Capture the cell that displays the provided text and extract its [X, Y] central coordinate. 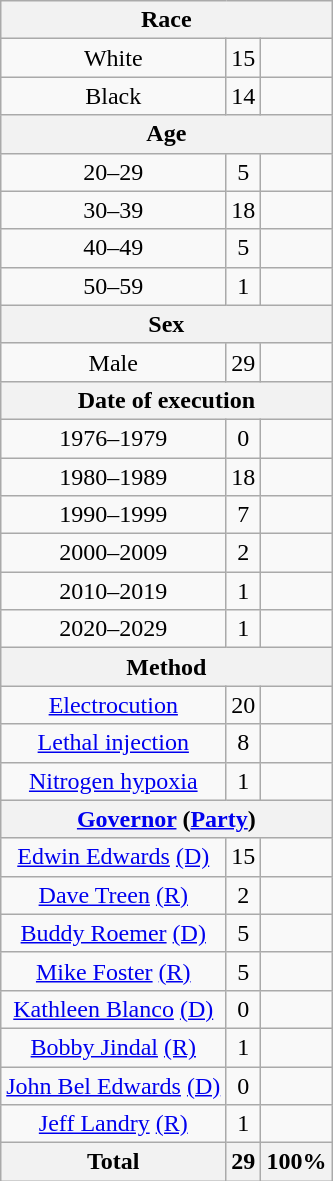
40–49 [114, 248]
Male [114, 362]
14 [244, 96]
Sex [166, 324]
8 [244, 743]
Jeff Landry (R) [114, 1124]
20–29 [114, 172]
Total [114, 1162]
Kathleen Blanco (D) [114, 1009]
Method [166, 667]
50–59 [114, 286]
Buddy Roemer (D) [114, 933]
2000–2009 [114, 553]
Mike Foster (R) [114, 971]
2020–2029 [114, 629]
100% [296, 1162]
1976–1979 [114, 438]
1990–1999 [114, 515]
Bobby Jindal (R) [114, 1047]
Nitrogen hypoxia [114, 781]
1980–1989 [114, 477]
Age [166, 134]
Date of execution [166, 400]
Race [166, 20]
Lethal injection [114, 743]
Electrocution [114, 705]
20 [244, 705]
Governor (Party) [166, 819]
White [114, 58]
John Bel Edwards (D) [114, 1085]
Edwin Edwards (D) [114, 857]
Dave Treen (R) [114, 895]
Black [114, 96]
7 [244, 515]
30–39 [114, 210]
2010–2019 [114, 591]
